Locate the cell with the specified text and output its (x, y) center coordinate. 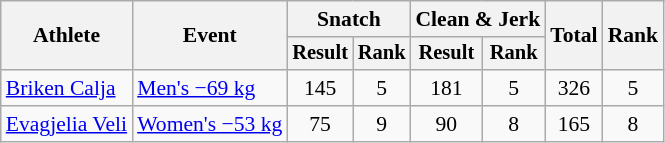
Briken Calja (66, 88)
Evagjelia Veli (66, 124)
Snatch (348, 19)
90 (446, 124)
145 (320, 88)
181 (446, 88)
Event (210, 36)
165 (574, 124)
9 (382, 124)
Women's −53 kg (210, 124)
Total (574, 36)
326 (574, 88)
Men's −69 kg (210, 88)
Athlete (66, 36)
Clean & Jerk (478, 19)
75 (320, 124)
